From the cell containing the given text, extract its center point as (x, y) coordinate. 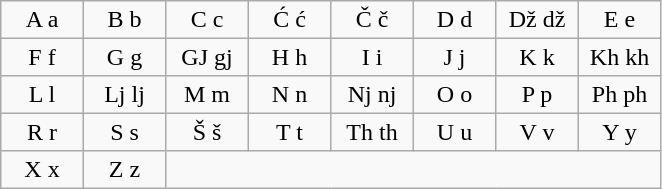
Z z (124, 170)
D d (454, 20)
Ph ph (619, 95)
I i (372, 57)
Lj lj (124, 95)
G g (124, 57)
Th th (372, 132)
N n (289, 95)
U u (454, 132)
Dž dž (537, 20)
E e (619, 20)
V v (537, 132)
Y y (619, 132)
S s (124, 132)
O o (454, 95)
K k (537, 57)
F f (42, 57)
Č č (372, 20)
J j (454, 57)
GJ gj (207, 57)
H h (289, 57)
B b (124, 20)
T t (289, 132)
Nj nj (372, 95)
A a (42, 20)
C c (207, 20)
Kh kh (619, 57)
M m (207, 95)
R r (42, 132)
Š š (207, 132)
X x (42, 170)
P p (537, 95)
L l (42, 95)
Ć ć (289, 20)
